Identify which cell holds the provided text, then report its [x, y] central coordinate. 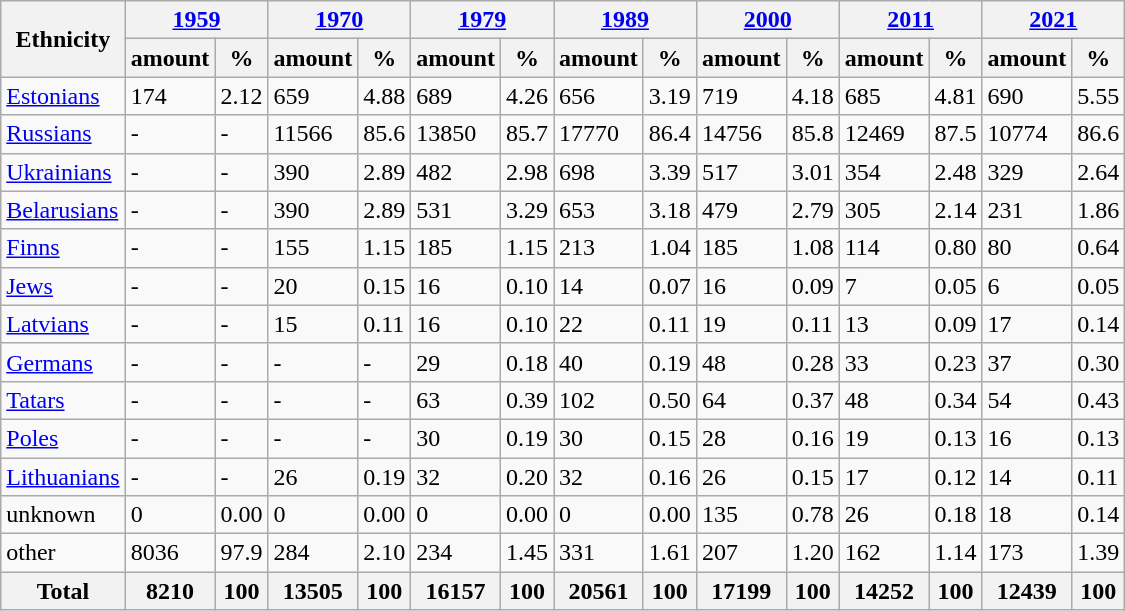
85.6 [384, 134]
234 [456, 553]
698 [599, 172]
3.29 [526, 210]
4.26 [526, 96]
4.18 [812, 96]
Estonians [63, 96]
1.45 [526, 553]
8036 [170, 553]
64 [741, 400]
102 [599, 400]
174 [170, 96]
719 [741, 96]
8210 [170, 591]
33 [884, 362]
2.64 [1098, 172]
29 [456, 362]
80 [1027, 248]
1.86 [1098, 210]
10774 [1027, 134]
0.64 [1098, 248]
284 [313, 553]
Ukrainians [63, 172]
5.55 [1098, 96]
4.81 [956, 96]
87.5 [956, 134]
0.37 [812, 400]
162 [884, 553]
3.18 [670, 210]
659 [313, 96]
97.9 [242, 553]
86.6 [1098, 134]
14252 [884, 591]
689 [456, 96]
18 [1027, 515]
Tatars [63, 400]
207 [741, 553]
6 [1027, 286]
0.28 [812, 362]
85.7 [526, 134]
1.61 [670, 553]
85.8 [812, 134]
Finns [63, 248]
Total [63, 591]
28 [741, 438]
329 [1027, 172]
1.20 [812, 553]
20561 [599, 591]
1.08 [812, 248]
13505 [313, 591]
3.19 [670, 96]
17199 [741, 591]
0.07 [670, 286]
4.88 [384, 96]
unknown [63, 515]
12439 [1027, 591]
2000 [768, 20]
13850 [456, 134]
479 [741, 210]
213 [599, 248]
0.20 [526, 477]
517 [741, 172]
0.43 [1098, 400]
Latvians [63, 324]
16157 [456, 591]
15 [313, 324]
2021 [1054, 20]
0.12 [956, 477]
17770 [599, 134]
54 [1027, 400]
1970 [340, 20]
Poles [63, 438]
0.80 [956, 248]
2.12 [242, 96]
305 [884, 210]
231 [1027, 210]
173 [1027, 553]
Jews [63, 286]
Ethnicity [63, 39]
2.79 [812, 210]
114 [884, 248]
482 [456, 172]
1.14 [956, 553]
531 [456, 210]
7 [884, 286]
Belarusians [63, 210]
0.78 [812, 515]
1979 [482, 20]
Russians [63, 134]
331 [599, 553]
1.39 [1098, 553]
354 [884, 172]
3.01 [812, 172]
86.4 [670, 134]
Germans [63, 362]
135 [741, 515]
2.10 [384, 553]
2.14 [956, 210]
653 [599, 210]
690 [1027, 96]
1959 [196, 20]
63 [456, 400]
other [63, 553]
2.48 [956, 172]
0.39 [526, 400]
11566 [313, 134]
2011 [910, 20]
Lithuanians [63, 477]
656 [599, 96]
40 [599, 362]
3.39 [670, 172]
0.30 [1098, 362]
14756 [741, 134]
0.50 [670, 400]
0.34 [956, 400]
685 [884, 96]
1.04 [670, 248]
13 [884, 324]
0.23 [956, 362]
2.98 [526, 172]
12469 [884, 134]
155 [313, 248]
1989 [626, 20]
37 [1027, 362]
22 [599, 324]
20 [313, 286]
